Scan for the cell matching the given text and deliver its [X, Y] coordinate at center. 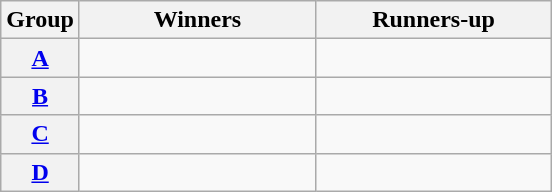
Runners-up [433, 20]
Group [40, 20]
Winners [197, 20]
C [40, 134]
B [40, 96]
A [40, 58]
D [40, 172]
